Return the [x, y] coordinate for the center point of the cell that contains the specified text.  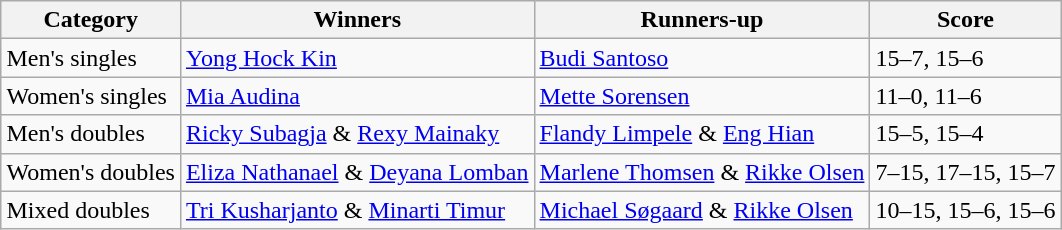
Winners [357, 20]
Women's singles [90, 96]
15–7, 15–6 [966, 58]
Men's singles [90, 58]
Mette Sorensen [702, 96]
Budi Santoso [702, 58]
Ricky Subagja & Rexy Mainaky [357, 134]
Eliza Nathanael & Deyana Lomban [357, 172]
Tri Kusharjanto & Minarti Timur [357, 210]
15–5, 15–4 [966, 134]
Mixed doubles [90, 210]
Mia Audina [357, 96]
Michael Søgaard & Rikke Olsen [702, 210]
Marlene Thomsen & Rikke Olsen [702, 172]
10–15, 15–6, 15–6 [966, 210]
Yong Hock Kin [357, 58]
Men's doubles [90, 134]
Category [90, 20]
Score [966, 20]
11–0, 11–6 [966, 96]
7–15, 17–15, 15–7 [966, 172]
Runners-up [702, 20]
Women's doubles [90, 172]
Flandy Limpele & Eng Hian [702, 134]
